Locate the cell with the specified text and output its (X, Y) center coordinate. 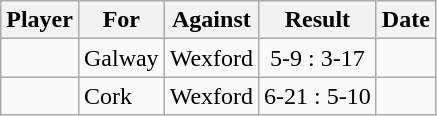
For (121, 20)
Against (211, 20)
Result (318, 20)
5-9 : 3-17 (318, 58)
Cork (121, 96)
Date (406, 20)
Galway (121, 58)
Player (40, 20)
6-21 : 5-10 (318, 96)
